Identify which cell holds the provided text, then report its [X, Y] central coordinate. 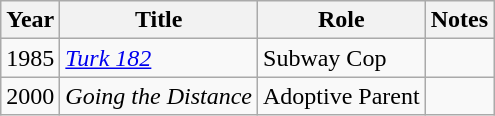
Notes [459, 20]
Role [342, 20]
2000 [30, 96]
Going the Distance [159, 96]
Adoptive Parent [342, 96]
Subway Cop [342, 58]
Turk 182 [159, 58]
Title [159, 20]
1985 [30, 58]
Year [30, 20]
